Return [x, y] of the center of cell containing provided text 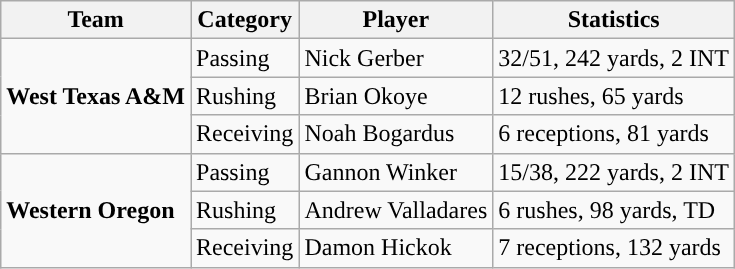
West Texas A&M [96, 96]
Brian Okoye [396, 96]
6 receptions, 81 yards [614, 134]
6 rushes, 98 yards, TD [614, 210]
12 rushes, 65 yards [614, 96]
7 receptions, 132 yards [614, 248]
Western Oregon [96, 210]
Player [396, 20]
Andrew Valladares [396, 210]
Nick Gerber [396, 58]
15/38, 222 yards, 2 INT [614, 172]
Statistics [614, 20]
Noah Bogardus [396, 134]
Team [96, 20]
Damon Hickok [396, 248]
Gannon Winker [396, 172]
Category [244, 20]
32/51, 242 yards, 2 INT [614, 58]
